Return the [X, Y] coordinate for the center point of the cell that contains the specified text.  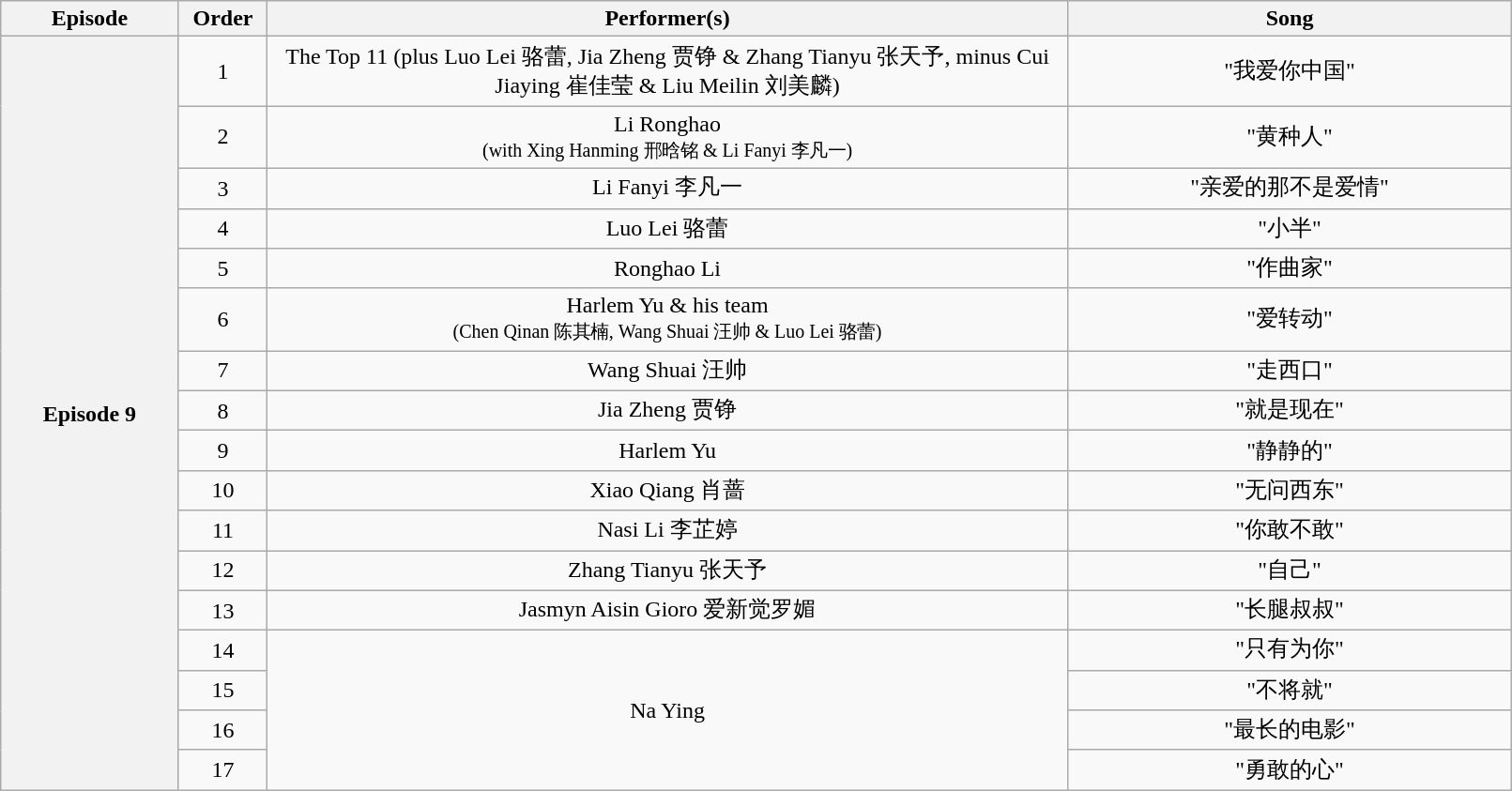
Episode [90, 19]
3 [223, 188]
"只有为你" [1290, 651]
13 [223, 610]
11 [223, 531]
Na Ying [667, 710]
Performer(s) [667, 19]
"长腿叔叔" [1290, 610]
"勇敢的心" [1290, 769]
Ronghao Li [667, 268]
17 [223, 769]
1 [223, 71]
"最长的电影" [1290, 730]
Nasi Li 李芷婷 [667, 531]
"走西口" [1290, 372]
"就是现在" [1290, 411]
"我爱你中国" [1290, 71]
Jia Zheng 贾铮 [667, 411]
Zhang Tianyu 张天予 [667, 570]
Li Ronghao(with Xing Hanming 邢晗铭 & Li Fanyi 李凡一) [667, 137]
Order [223, 19]
15 [223, 691]
Luo Lei 骆蕾 [667, 229]
16 [223, 730]
"亲爱的那不是爱情" [1290, 188]
"你敢不敢" [1290, 531]
"无问西东" [1290, 490]
"作曲家" [1290, 268]
Wang Shuai 汪帅 [667, 372]
"爱转动" [1290, 319]
"小半" [1290, 229]
14 [223, 651]
Harlem Yu & his team(Chen Qinan 陈其楠, Wang Shuai 汪帅 & Luo Lei 骆蕾) [667, 319]
"自己" [1290, 570]
The Top 11 (plus Luo Lei 骆蕾, Jia Zheng 贾铮 & Zhang Tianyu 张天予, minus Cui Jiaying 崔佳莹 & Liu Meilin 刘美麟) [667, 71]
2 [223, 137]
10 [223, 490]
Xiao Qiang 肖蔷 [667, 490]
9 [223, 450]
Li Fanyi 李凡一 [667, 188]
12 [223, 570]
7 [223, 372]
5 [223, 268]
"不将就" [1290, 691]
8 [223, 411]
Episode 9 [90, 413]
"黄种人" [1290, 137]
4 [223, 229]
Jasmyn Aisin Gioro 爱新觉罗媚 [667, 610]
"静静的" [1290, 450]
6 [223, 319]
Harlem Yu [667, 450]
Song [1290, 19]
